Scan for the cell matching the given text and deliver its [X, Y] coordinate at center. 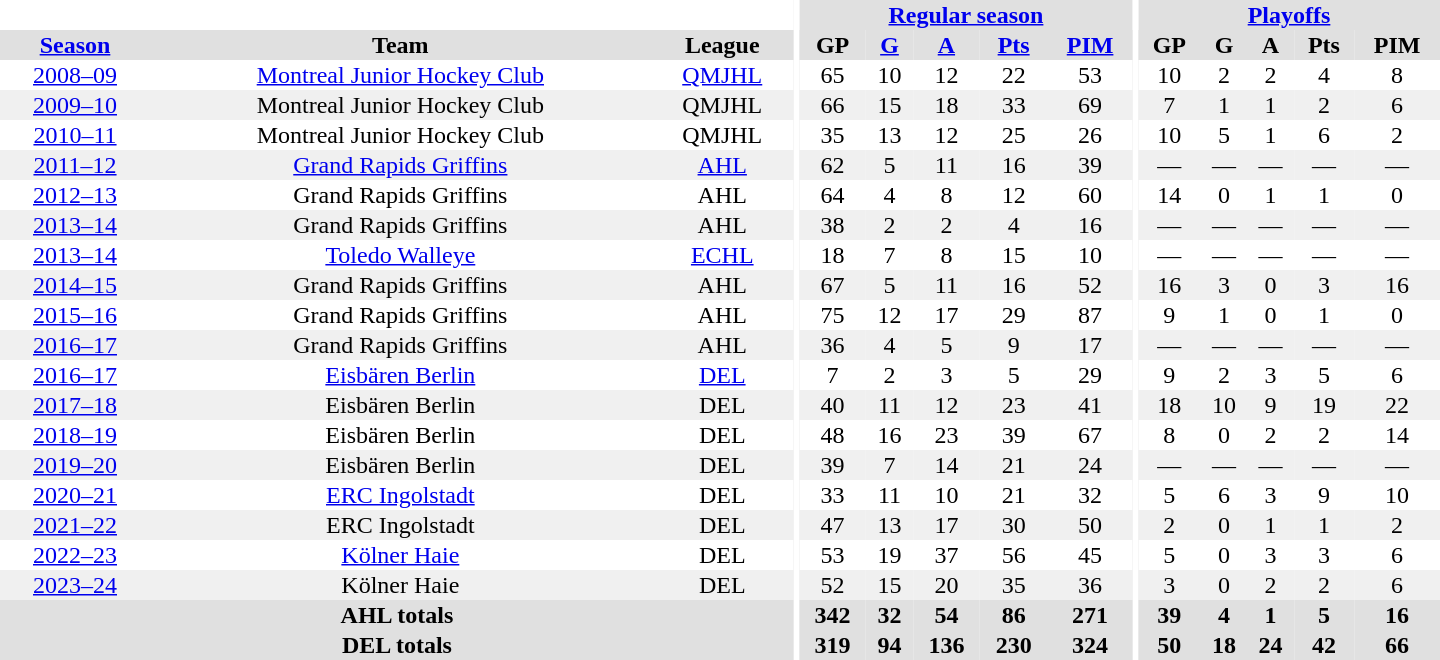
87 [1090, 315]
40 [832, 405]
2012–13 [75, 195]
2018–19 [75, 435]
45 [1090, 555]
2015–16 [75, 315]
AHL totals [397, 615]
25 [1014, 135]
Toledo Walleye [400, 255]
136 [946, 645]
47 [832, 525]
2019–20 [75, 465]
60 [1090, 195]
2022–23 [75, 555]
Team [400, 45]
2020–21 [75, 495]
2023–24 [75, 585]
75 [832, 315]
62 [832, 165]
56 [1014, 555]
ECHL [722, 255]
41 [1090, 405]
2010–11 [75, 135]
2009–10 [75, 105]
League [722, 45]
342 [832, 615]
DEL totals [397, 645]
319 [832, 645]
2008–09 [75, 75]
38 [832, 225]
64 [832, 195]
26 [1090, 135]
2014–15 [75, 285]
65 [832, 75]
Season [75, 45]
2021–22 [75, 525]
230 [1014, 645]
20 [946, 585]
30 [1014, 525]
54 [946, 615]
69 [1090, 105]
271 [1090, 615]
2017–18 [75, 405]
2011–12 [75, 165]
86 [1014, 615]
Regular season [966, 15]
37 [946, 555]
324 [1090, 645]
48 [832, 435]
42 [1324, 645]
Playoffs [1289, 15]
94 [890, 645]
